Identify which cell holds the provided text, then report its [x, y] central coordinate. 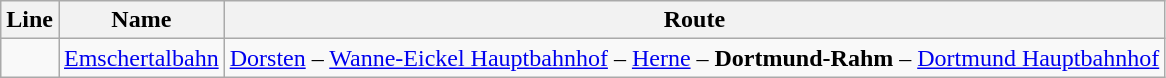
Emschertalbahn [141, 58]
Route [694, 20]
Name [141, 20]
Dorsten – Wanne-Eickel Hauptbahnhof – Herne – Dortmund-Rahm – Dortmund Hauptbahnhof [694, 58]
Line [30, 20]
